Detect which cell encompasses the target text, then output its [x, y] center coordinate. 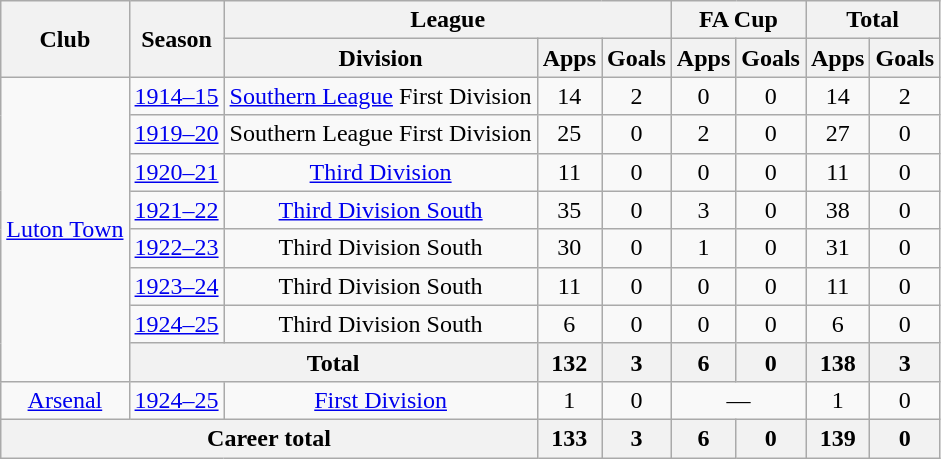
Third Division [380, 172]
139 [838, 438]
1921–22 [176, 210]
1919–20 [176, 134]
1914–15 [176, 96]
132 [569, 362]
Season [176, 39]
League [448, 20]
Luton Town [65, 229]
30 [569, 248]
First Division [380, 400]
138 [838, 362]
1923–24 [176, 286]
1920–21 [176, 172]
27 [838, 134]
38 [838, 210]
FA Cup [738, 20]
Club [65, 39]
25 [569, 134]
31 [838, 248]
Division [380, 58]
Career total [269, 438]
133 [569, 438]
Arsenal [65, 400]
― [738, 400]
35 [569, 210]
1922–23 [176, 248]
